Capture the cell that displays the provided text and extract its [x, y] central coordinate. 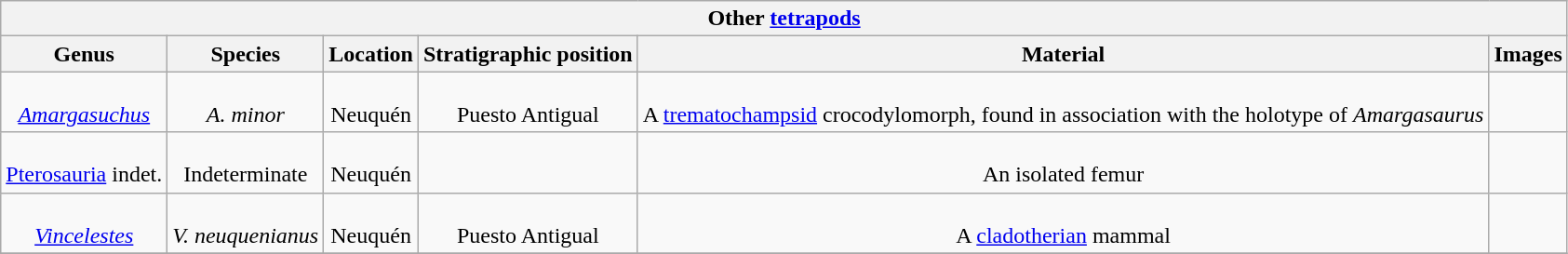
Other tetrapods [784, 19]
Images [1528, 54]
A trematochampsid crocodylomorph, found in association with the holotype of Amargasaurus [1063, 102]
Genus [84, 54]
Pterosauria indet. [84, 162]
Amargasuchus [84, 102]
Material [1063, 54]
V. neuquenianus [246, 223]
A. minor [246, 102]
An isolated femur [1063, 162]
Vincelestes [84, 223]
Species [246, 54]
A cladotherian mammal [1063, 223]
Location [371, 54]
Stratigraphic position [528, 54]
Indeterminate [246, 162]
